From the cell containing the given text, extract its center point as [x, y] coordinate. 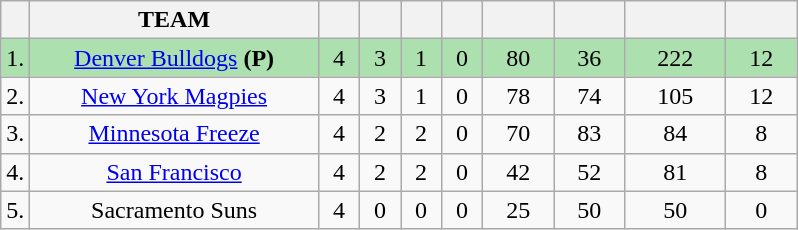
81 [676, 172]
4. [16, 172]
105 [676, 96]
36 [590, 58]
New York Magpies [174, 96]
80 [518, 58]
83 [590, 134]
42 [518, 172]
25 [518, 210]
222 [676, 58]
84 [676, 134]
2. [16, 96]
San Francisco [174, 172]
70 [518, 134]
3. [16, 134]
1. [16, 58]
Minnesota Freeze [174, 134]
Denver Bulldogs (P) [174, 58]
5. [16, 210]
TEAM [174, 20]
78 [518, 96]
52 [590, 172]
Sacramento Suns [174, 210]
74 [590, 96]
